For the text-containing cell, return its midpoint in [x, y] coordinate format. 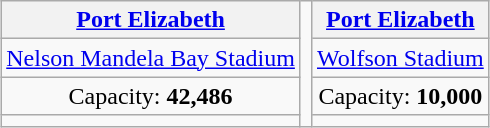
Wolfson Stadium [400, 58]
Nelson Mandela Bay Stadium [151, 58]
Capacity: 42,486 [151, 96]
Capacity: 10,000 [400, 96]
